For the text-containing cell, return its midpoint in (x, y) coordinate format. 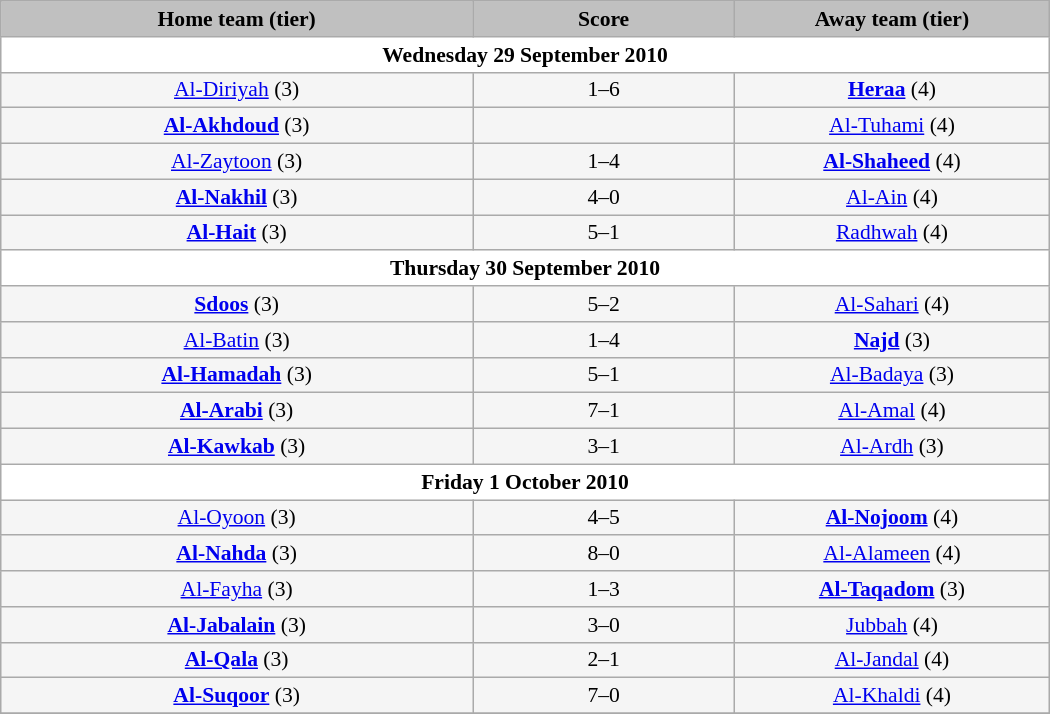
Home team (tier) (237, 19)
Al-Jandal (4) (892, 660)
1–3 (604, 589)
Al-Ardh (3) (892, 447)
4–5 (604, 518)
Al-Akhdoud (3) (237, 126)
Al-Qala (3) (237, 660)
Al-Shaheed (4) (892, 162)
Al-Sahari (4) (892, 304)
Al-Kawkab (3) (237, 447)
Al-Ain (4) (892, 197)
Al-Taqadom (3) (892, 589)
Al-Amal (4) (892, 411)
Al-Batin (3) (237, 340)
Al-Arabi (3) (237, 411)
Jubbah (4) (892, 625)
Thursday 30 September 2010 (525, 269)
1–6 (604, 90)
Away team (tier) (892, 19)
Score (604, 19)
Al-Khaldi (4) (892, 696)
Al-Oyoon (3) (237, 518)
Al-Suqoor (3) (237, 696)
Al-Fayha (3) (237, 589)
Al-Diriyah (3) (237, 90)
Sdoos (3) (237, 304)
3–0 (604, 625)
Al-Nojoom (4) (892, 518)
Al-Nakhil (3) (237, 197)
Al-Nahda (3) (237, 554)
2–1 (604, 660)
4–0 (604, 197)
Radhwah (4) (892, 233)
3–1 (604, 447)
5–2 (604, 304)
Al-Jabalain (3) (237, 625)
7–0 (604, 696)
Al-Badaya (3) (892, 375)
Heraa (4) (892, 90)
8–0 (604, 554)
Al-Hait (3) (237, 233)
Al-Zaytoon (3) (237, 162)
7–1 (604, 411)
Al-Tuhami (4) (892, 126)
Najd (3) (892, 340)
Wednesday 29 September 2010 (525, 55)
Al-Alameen (4) (892, 554)
Al-Hamadah (3) (237, 375)
Friday 1 October 2010 (525, 482)
